Determine the (x, y) coordinate at the center of the cell enclosing the given text.  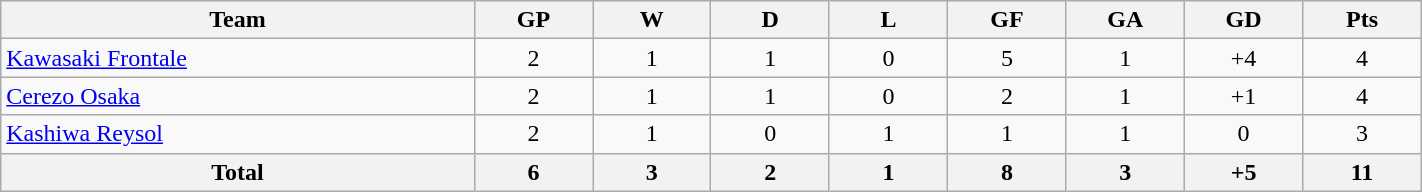
+5 (1243, 172)
5 (1007, 58)
6 (533, 172)
L (888, 20)
GF (1007, 20)
Cerezo Osaka (238, 96)
Kawasaki Frontale (238, 58)
W (652, 20)
GP (533, 20)
Pts (1362, 20)
Team (238, 20)
8 (1007, 172)
GA (1125, 20)
11 (1362, 172)
D (770, 20)
+1 (1243, 96)
+4 (1243, 58)
Kashiwa Reysol (238, 134)
Total (238, 172)
GD (1243, 20)
